Find where the given text appears and provide that cell's center as (X, Y) coordinate. 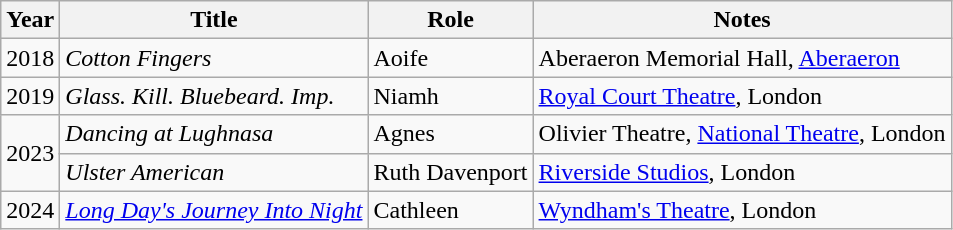
Cotton Fingers (214, 58)
Long Day's Journey Into Night (214, 210)
Aberaeron Memorial Hall, Aberaeron (742, 58)
Ulster American (214, 172)
2024 (30, 210)
Olivier Theatre, National Theatre, London (742, 134)
2019 (30, 96)
Wyndham's Theatre, London (742, 210)
Aoife (450, 58)
Year (30, 20)
Royal Court Theatre, London (742, 96)
Notes (742, 20)
Title (214, 20)
2023 (30, 153)
Glass. Kill. Bluebeard. Imp. (214, 96)
Agnes (450, 134)
Role (450, 20)
Dancing at Lughnasa (214, 134)
Cathleen (450, 210)
Riverside Studios, London (742, 172)
2018 (30, 58)
Niamh (450, 96)
Ruth Davenport (450, 172)
